Return the (x, y) coordinate for the center point of the cell that contains the specified text.  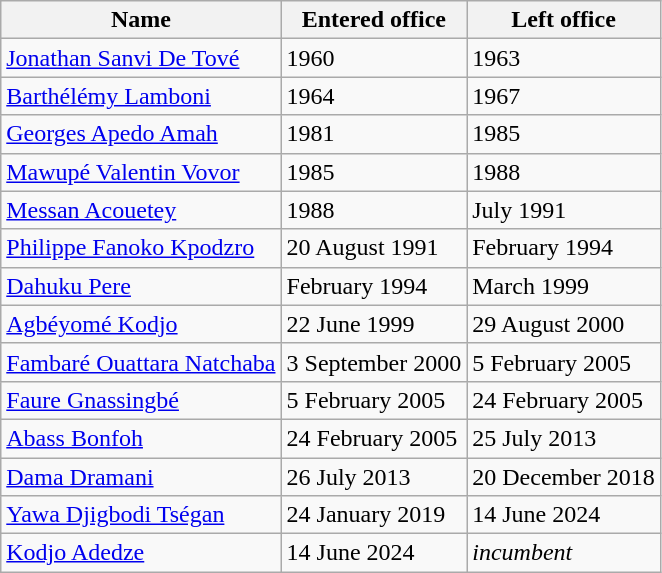
Left office (564, 20)
Mawupé Valentin Vovor (141, 172)
Barthélémy Lamboni (141, 96)
Dama Dramani (141, 477)
Name (141, 20)
Kodjo Adedze (141, 553)
Messan Acouetey (141, 210)
July 1991 (564, 210)
incumbent (564, 553)
Agbéyomé Kodjo (141, 324)
Yawa Djigbodi Tségan (141, 515)
1960 (374, 58)
1963 (564, 58)
20 August 1991 (374, 248)
1964 (374, 96)
Jonathan Sanvi De Tové (141, 58)
26 July 2013 (374, 477)
Philippe Fanoko Kpodzro (141, 248)
29 August 2000 (564, 324)
1981 (374, 134)
Fambaré Ouattara Natchaba (141, 362)
3 September 2000 (374, 362)
March 1999 (564, 286)
25 July 2013 (564, 438)
Abass Bonfoh (141, 438)
Dahuku Pere (141, 286)
22 June 1999 (374, 324)
20 December 2018 (564, 477)
Georges Apedo Amah (141, 134)
Faure Gnassingbé (141, 400)
24 January 2019 (374, 515)
Entered office (374, 20)
1967 (564, 96)
